Pinpoint the cell where the given text exists, returning its [X, Y] midpoint coordinate. 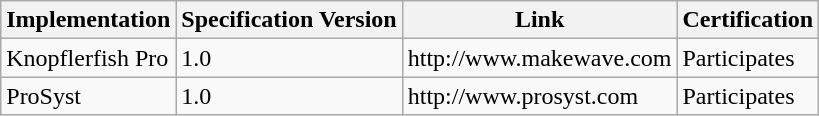
Certification [748, 20]
http://www.prosyst.com [540, 96]
Knopflerfish Pro [88, 58]
Link [540, 20]
Specification Version [289, 20]
http://www.makewave.com [540, 58]
Implementation [88, 20]
ProSyst [88, 96]
